Detect which cell encompasses the target text, then output its [x, y] center coordinate. 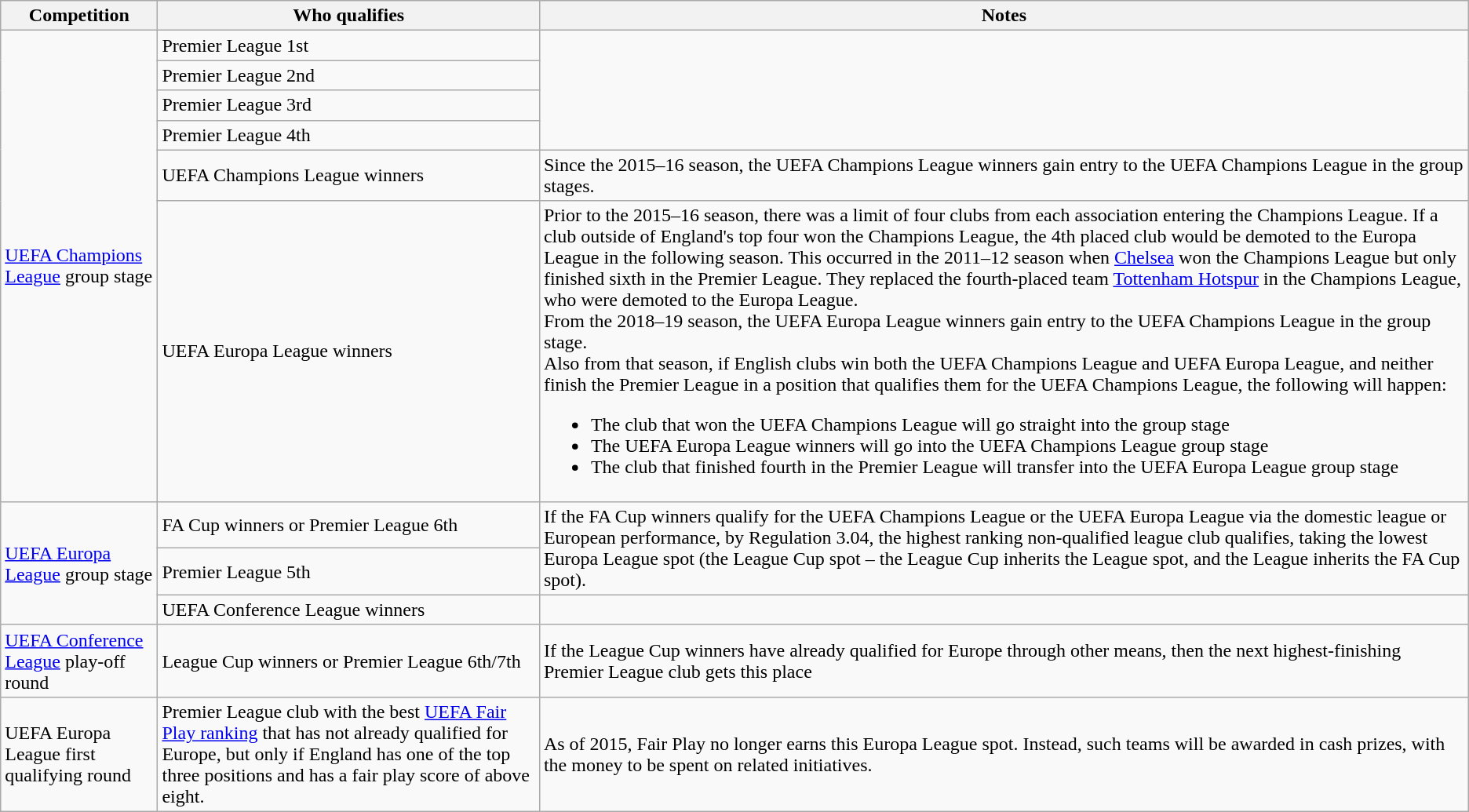
Premier League 1st [348, 46]
Notes [1004, 16]
UEFA Europa League group stage [79, 563]
Premier League 4th [348, 135]
FA Cup winners or Premier League 6th [348, 525]
Premier League 3rd [348, 105]
UEFA Conference League winners [348, 610]
UEFA Champions League group stage [79, 266]
UEFA Europa League first qualifying round [79, 754]
Premier League 2nd [348, 75]
League Cup winners or Premier League 6th/7th [348, 661]
If the League Cup winners have already qualified for Europe through other means, then the next highest-finishing Premier League club gets this place [1004, 661]
UEFA Europa League winners [348, 351]
Since the 2015–16 season, the UEFA Champions League winners gain entry to the UEFA Champions League in the group stages. [1004, 176]
Premier League 5th [348, 572]
Who qualifies [348, 16]
UEFA Conference League play-off round [79, 661]
Competition [79, 16]
UEFA Champions League winners [348, 176]
